Capture the cell that displays the provided text and extract its [X, Y] central coordinate. 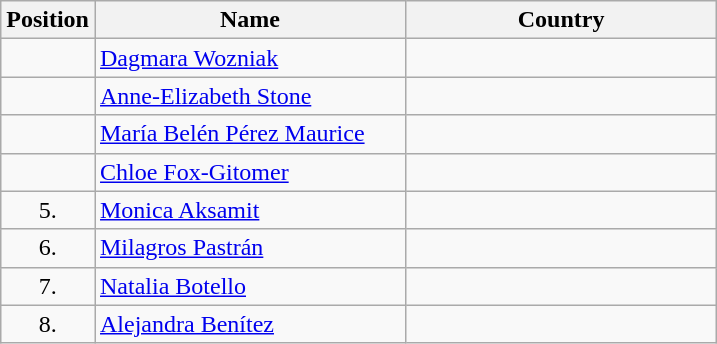
María Belén Pérez Maurice [250, 134]
Name [250, 20]
Monica Aksamit [250, 210]
Natalia Botello [250, 286]
Country [562, 20]
7. [48, 286]
Dagmara Wozniak [250, 58]
Alejandra Benítez [250, 324]
Position [48, 20]
5. [48, 210]
8. [48, 324]
6. [48, 248]
Milagros Pastrán [250, 248]
Chloe Fox-Gitomer [250, 172]
Anne-Elizabeth Stone [250, 96]
